Find where the given text appears and provide that cell's center as [x, y] coordinate. 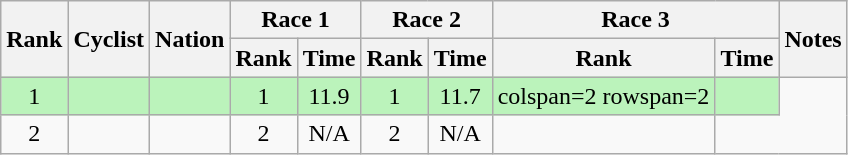
Nation [190, 39]
Race 3 [636, 20]
Race 1 [296, 20]
colspan=2 rowspan=2 [604, 96]
Cyclist [109, 39]
Race 2 [426, 20]
11.9 [329, 96]
11.7 [460, 96]
Notes [813, 39]
